Identify which cell holds the provided text, then report its (X, Y) central coordinate. 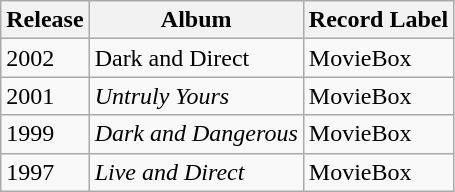
Album (196, 20)
1999 (45, 134)
Release (45, 20)
1997 (45, 172)
2001 (45, 96)
Record Label (378, 20)
Dark and Dangerous (196, 134)
Live and Direct (196, 172)
Untruly Yours (196, 96)
Dark and Direct (196, 58)
2002 (45, 58)
